Capture the cell that displays the provided text and extract its (x, y) central coordinate. 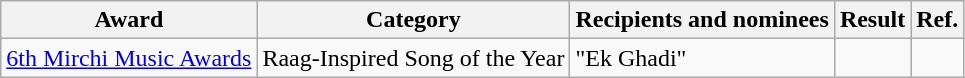
Category (414, 20)
Award (129, 20)
"Ek Ghadi" (702, 58)
6th Mirchi Music Awards (129, 58)
Recipients and nominees (702, 20)
Ref. (938, 20)
Result (872, 20)
Raag-Inspired Song of the Year (414, 58)
